Capture the cell that displays the provided text and extract its (x, y) central coordinate. 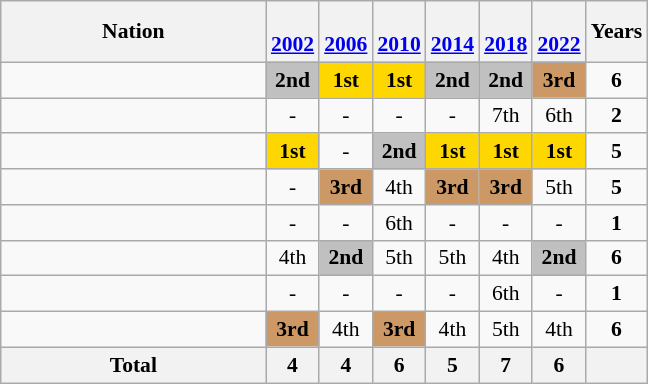
2006 (346, 32)
7 (506, 365)
7th (506, 116)
2014 (452, 32)
Years (617, 32)
2022 (558, 32)
Nation (134, 32)
2018 (506, 32)
2010 (398, 32)
2002 (292, 32)
Total (134, 365)
2 (617, 116)
